Return the [x, y] coordinate for the center point of the cell that contains the specified text.  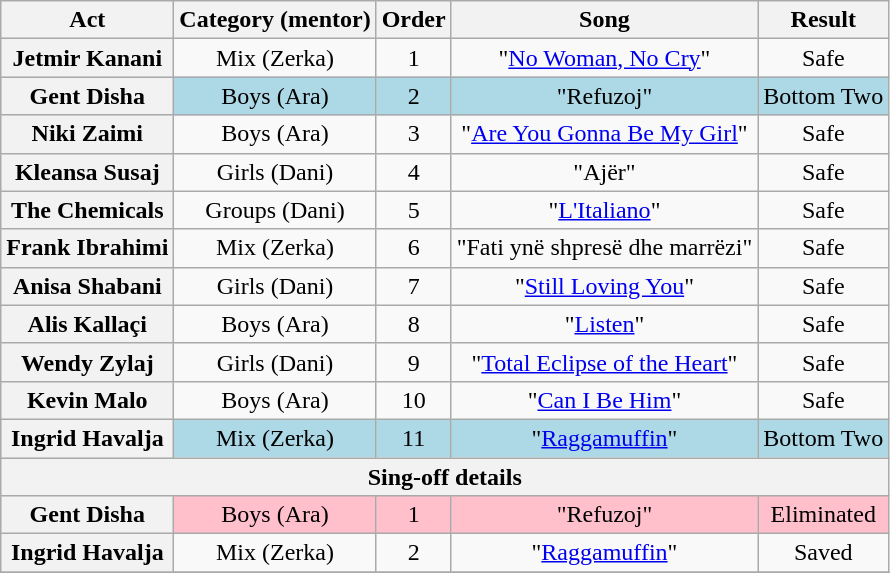
Category (mentor) [275, 20]
8 [414, 324]
Groups (Dani) [275, 210]
Song [604, 20]
"L'Italiano" [604, 210]
3 [414, 134]
Sing-off details [445, 477]
Kleansa Susaj [88, 172]
Niki Zaimi [88, 134]
Result [824, 20]
4 [414, 172]
Frank Ibrahimi [88, 248]
Jetmir Kanani [88, 58]
"No Woman, No Cry" [604, 58]
"Still Loving You" [604, 286]
11 [414, 438]
Saved [824, 553]
5 [414, 210]
10 [414, 400]
Anisa Shabani [88, 286]
9 [414, 362]
"Total Eclipse of the Heart" [604, 362]
Eliminated [824, 515]
Order [414, 20]
"Are You Gonna Be My Girl" [604, 134]
Act [88, 20]
"Fati ynë shpresë dhe marrëzi" [604, 248]
"Listen" [604, 324]
6 [414, 248]
Alis Kallaçi [88, 324]
"Ajër" [604, 172]
7 [414, 286]
Wendy Zylaj [88, 362]
"Can I Be Him" [604, 400]
Kevin Malo [88, 400]
The Chemicals [88, 210]
